Capture the cell that displays the provided text and extract its [x, y] central coordinate. 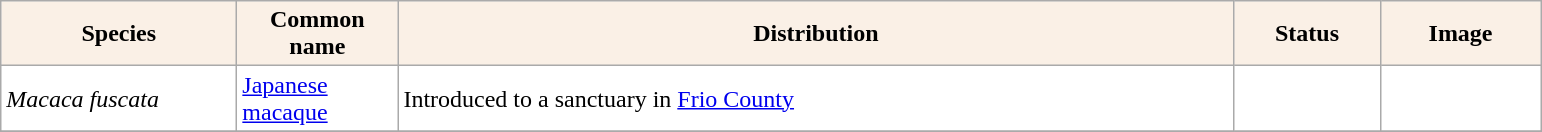
Japanese macaque [318, 98]
Common name [318, 34]
Status [1307, 34]
Image [1460, 34]
Introduced to a sanctuary in Frio County [816, 98]
Species [119, 34]
Macaca fuscata [119, 98]
Distribution [816, 34]
